Pinpoint the cell where the given text exists, returning its [x, y] midpoint coordinate. 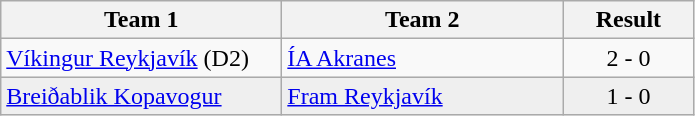
1 - 0 [628, 96]
Víkingur Reykjavík (D2) [142, 58]
Team 1 [142, 20]
Breiðablik Kopavogur [142, 96]
Fram Reykjavík [422, 96]
2 - 0 [628, 58]
Team 2 [422, 20]
Result [628, 20]
ÍA Akranes [422, 58]
